Extract the [X, Y] coordinate from the center of the cell holding the provided text.  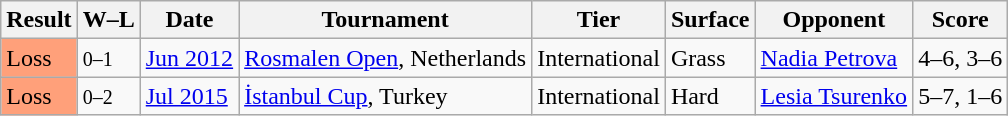
Opponent [834, 20]
Tournament [386, 20]
W–L [108, 20]
Tier [599, 20]
Result [39, 20]
0–1 [108, 58]
Jul 2015 [189, 96]
İstanbul Cup, Turkey [386, 96]
Nadia Petrova [834, 58]
Lesia Tsurenko [834, 96]
Jun 2012 [189, 58]
Hard [710, 96]
4–6, 3–6 [960, 58]
0–2 [108, 96]
Score [960, 20]
Rosmalen Open, Netherlands [386, 58]
5–7, 1–6 [960, 96]
Surface [710, 20]
Grass [710, 58]
Date [189, 20]
